Find where the given text appears and provide that cell's center as [x, y] coordinate. 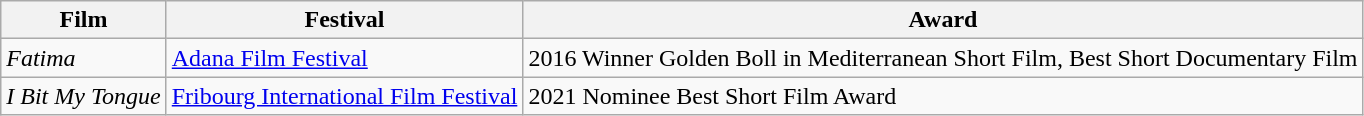
2016 Winner Golden Boll in Mediterranean Short Film, Best Short Documentary Film [943, 58]
Film [84, 20]
Fribourg International Film Festival [344, 96]
Festival [344, 20]
Fatima [84, 58]
2021 Nominee Best Short Film Award [943, 96]
Award [943, 20]
I Bit My Tongue [84, 96]
Adana Film Festival [344, 58]
